Locate the cell with the specified text and output its (X, Y) center coordinate. 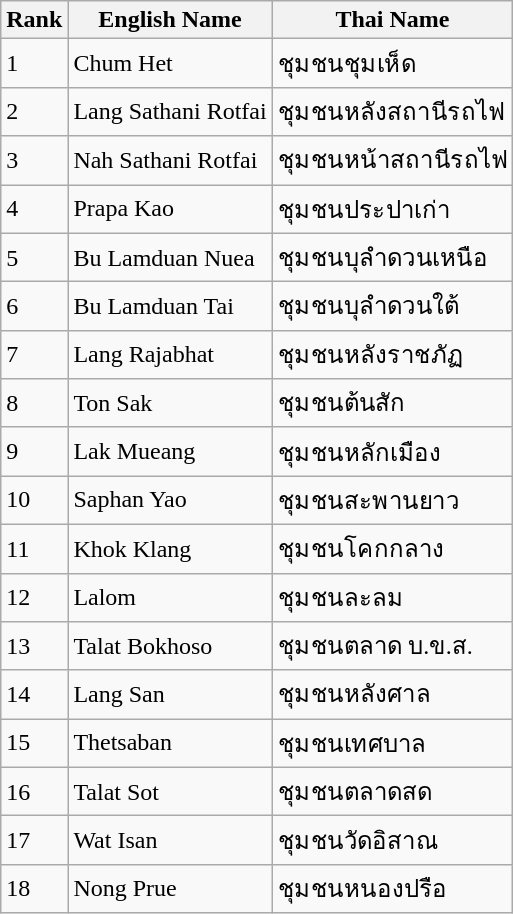
ชุมชนประปาเก่า (392, 208)
Rank (34, 20)
Lang San (170, 694)
English Name (170, 20)
9 (34, 452)
Nong Prue (170, 888)
Lang Sathani Rotfai (170, 112)
11 (34, 548)
ชุมชนหลังสถานีรถไฟ (392, 112)
Thetsaban (170, 744)
1 (34, 64)
13 (34, 646)
6 (34, 306)
Nah Sathani Rotfai (170, 160)
ชุมชนสะพานยาว (392, 500)
14 (34, 694)
Chum Het (170, 64)
Talat Bokhoso (170, 646)
15 (34, 744)
17 (34, 840)
Talat Sot (170, 792)
ชุมชนบุลำดวนเหนือ (392, 258)
12 (34, 598)
ชุมชนชุมเห็ด (392, 64)
Khok Klang (170, 548)
ชุมชนต้นสัก (392, 404)
ชุมชนหนองปรือ (392, 888)
Lalom (170, 598)
16 (34, 792)
ชุมชนละลม (392, 598)
ชุมชนเทศบาล (392, 744)
Bu Lamduan Tai (170, 306)
2 (34, 112)
5 (34, 258)
Prapa Kao (170, 208)
Ton Sak (170, 404)
Saphan Yao (170, 500)
10 (34, 500)
ชุมชนบุลำดวนใต้ (392, 306)
ชุมชนวัดอิสาณ (392, 840)
ชุมชนตลาดสด (392, 792)
ชุมชนตลาด บ.ข.ส. (392, 646)
Thai Name (392, 20)
4 (34, 208)
8 (34, 404)
18 (34, 888)
Wat Isan (170, 840)
Lang Rajabhat (170, 354)
ชุมชนหลังศาล (392, 694)
Lak Mueang (170, 452)
ชุมชนหลักเมือง (392, 452)
ชุมชนโคกกลาง (392, 548)
Bu Lamduan Nuea (170, 258)
7 (34, 354)
ชุมชนหน้าสถานีรถไฟ (392, 160)
3 (34, 160)
ชุมชนหลังราชภัฏ (392, 354)
